Extract the [X, Y] coordinate from the center of the cell holding the provided text.  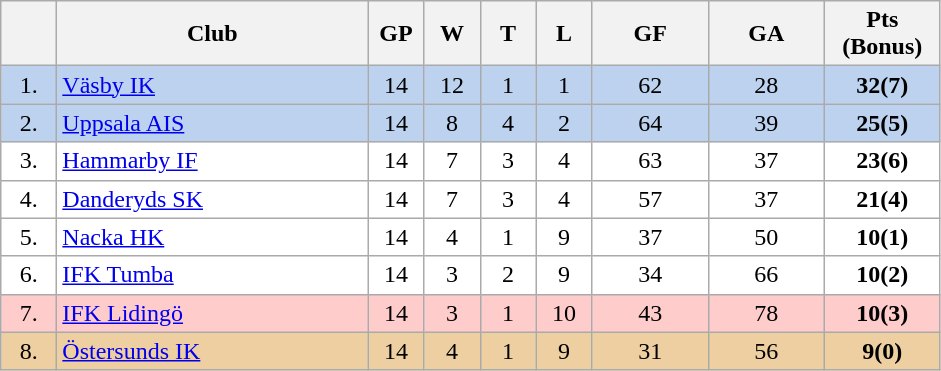
Väsby IK [212, 85]
Nacka HK [212, 237]
12 [452, 85]
GA [766, 34]
10(1) [882, 237]
25(5) [882, 123]
10(3) [882, 313]
2. [29, 123]
31 [650, 351]
7. [29, 313]
L [564, 34]
W [452, 34]
9(0) [882, 351]
62 [650, 85]
IFK Tumba [212, 275]
63 [650, 161]
Club [212, 34]
8 [452, 123]
39 [766, 123]
28 [766, 85]
23(6) [882, 161]
8. [29, 351]
56 [766, 351]
57 [650, 199]
1. [29, 85]
10 [564, 313]
6. [29, 275]
3. [29, 161]
66 [766, 275]
4. [29, 199]
T [508, 34]
78 [766, 313]
21(4) [882, 199]
43 [650, 313]
Pts (Bonus) [882, 34]
32(7) [882, 85]
Hammarby IF [212, 161]
64 [650, 123]
5. [29, 237]
34 [650, 275]
Östersunds IK [212, 351]
GP [396, 34]
Uppsala AIS [212, 123]
GF [650, 34]
10(2) [882, 275]
Danderyds SK [212, 199]
50 [766, 237]
IFK Lidingö [212, 313]
